Capture the cell that displays the provided text and extract its (x, y) central coordinate. 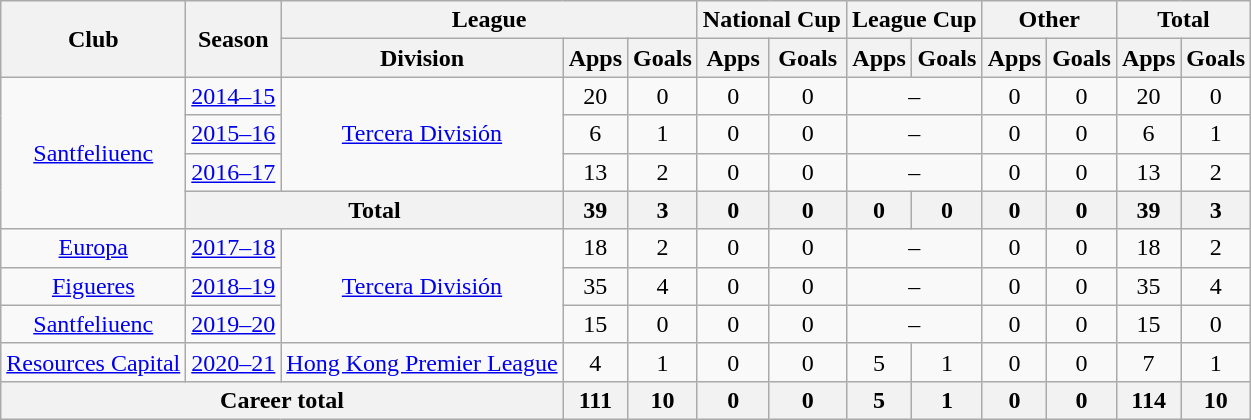
7 (1148, 362)
Club (94, 39)
2019–20 (234, 324)
Other (1049, 20)
Season (234, 39)
2014–15 (234, 96)
Europa (94, 248)
114 (1148, 400)
Hong Kong Premier League (422, 362)
2020–21 (234, 362)
Figueres (94, 286)
Resources Capital (94, 362)
2018–19 (234, 286)
111 (595, 400)
2015–16 (234, 134)
Career total (282, 400)
2016–17 (234, 172)
League Cup (914, 20)
2017–18 (234, 248)
National Cup (772, 20)
League (490, 20)
Division (422, 58)
